Capture the cell that displays the provided text and extract its (X, Y) central coordinate. 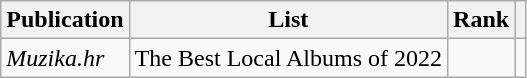
List (288, 20)
The Best Local Albums of 2022 (288, 58)
Muzika.hr (65, 58)
Publication (65, 20)
Rank (482, 20)
